Output the [x, y] coordinate of the center of the cell containing the given text.  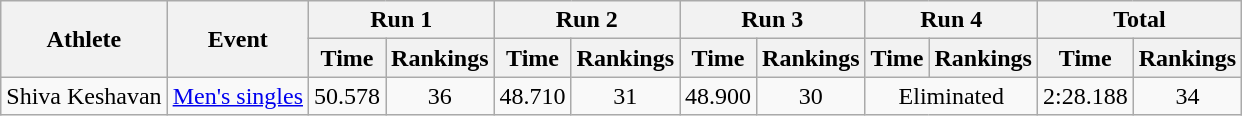
34 [1187, 96]
48.900 [718, 96]
36 [440, 96]
30 [811, 96]
Run 2 [587, 20]
Shiva Keshavan [84, 96]
50.578 [348, 96]
Run 4 [951, 20]
Athlete [84, 39]
2:28.188 [1085, 96]
Total [1139, 20]
31 [625, 96]
Run 1 [402, 20]
Eliminated [951, 96]
Run 3 [773, 20]
Event [238, 39]
Men's singles [238, 96]
48.710 [532, 96]
